Search for the cell housing the specified text and yield its [x, y] center coordinate. 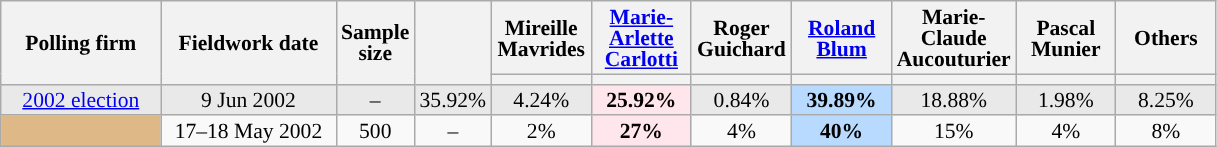
500 [375, 132]
15% [954, 132]
17–18 May 2002 [248, 132]
8% [1166, 132]
Others [1166, 38]
2% [541, 132]
Roland Blum [842, 38]
27% [641, 132]
0.84% [741, 100]
1.98% [1066, 100]
2002 election [81, 100]
39.89% [842, 100]
Fieldwork date [248, 42]
Samplesize [375, 42]
18.88% [954, 100]
Marie-Claude Aucouturier [954, 38]
9 Jun 2002 [248, 100]
Mireille Mavrides [541, 38]
35.92% [452, 100]
Polling firm [81, 42]
Marie-Arlette Carlotti [641, 38]
Roger Guichard [741, 38]
40% [842, 132]
8.25% [1166, 100]
25.92% [641, 100]
4.24% [541, 100]
Pascal Munier [1066, 38]
